Extract the (X, Y) coordinate from the center of the cell holding the provided text.  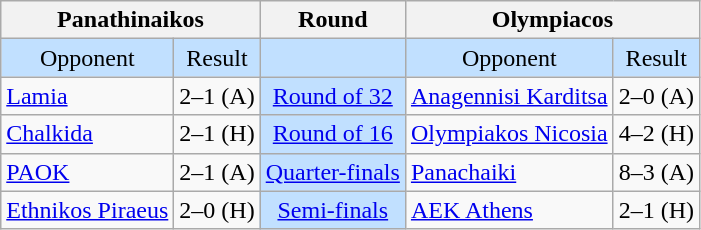
Round (332, 20)
2–0 (A) (656, 96)
Olympiakos Nicosia (509, 134)
Round of 16 (332, 134)
Anagennisi Karditsa (509, 96)
Lamia (88, 96)
Ethnikos Piraeus (88, 210)
Semi-finals (332, 210)
Round of 32 (332, 96)
Panachaiki (509, 172)
2–0 (H) (217, 210)
8–3 (A) (656, 172)
Panathinaikos (130, 20)
Quarter-finals (332, 172)
4–2 (H) (656, 134)
PAOK (88, 172)
Olympiacos (552, 20)
AEK Athens (509, 210)
Chalkida (88, 134)
